Search for the cell housing the specified text and yield its [x, y] center coordinate. 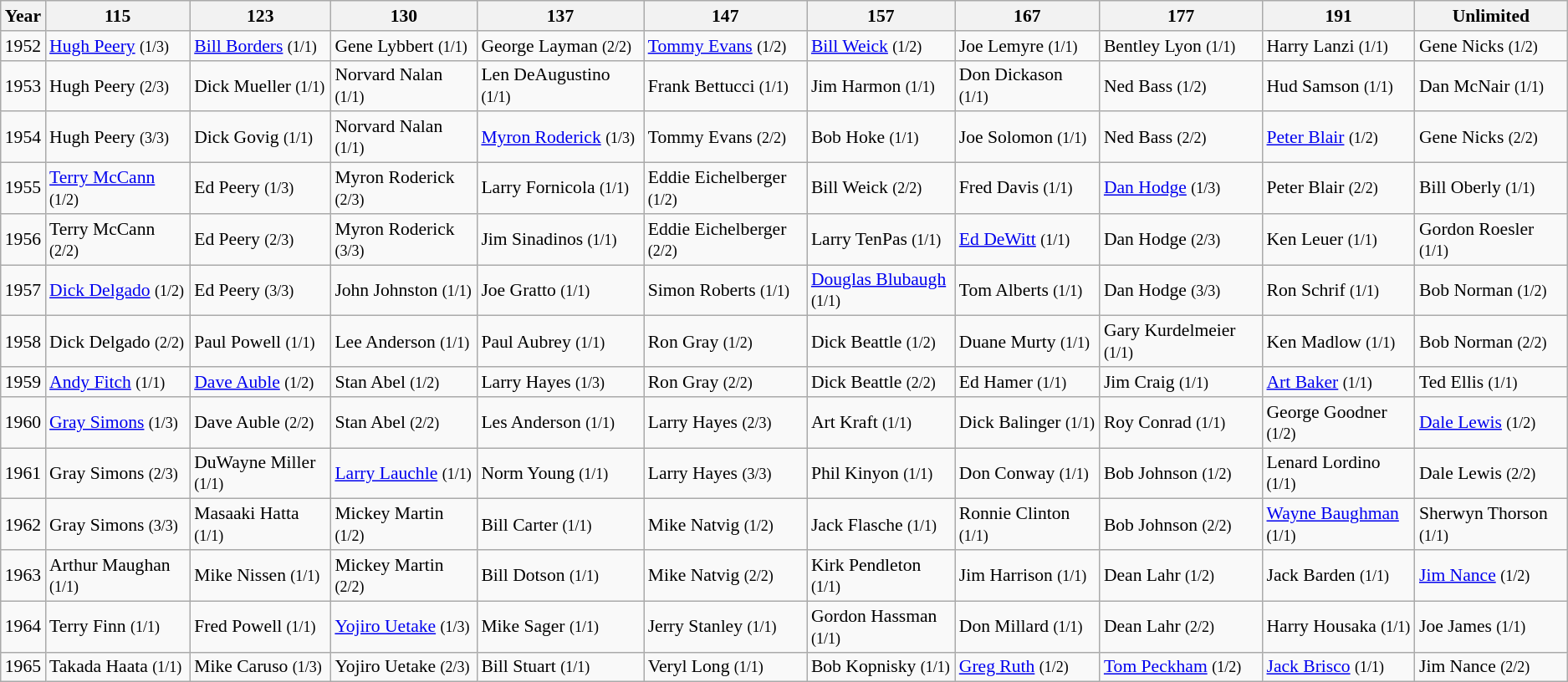
Andy Fitch (1/1) [117, 382]
Ed Peery (3/3) [260, 291]
137 [560, 16]
Mike Caruso (1/3) [260, 667]
Don Conway (1/1) [1027, 473]
DuWayne Miller (1/1) [260, 473]
1953 [23, 85]
Terry McCann (1/2) [117, 189]
123 [260, 16]
Bob Hoke (1/1) [881, 137]
Myron Roderick (3/3) [403, 239]
Ted Ellis (1/1) [1491, 382]
157 [881, 16]
Eddie Eichelberger (2/2) [726, 239]
147 [726, 16]
Fred Powell (1/1) [260, 627]
Lee Anderson (1/1) [403, 341]
Dale Lewis (1/2) [1491, 423]
Arthur Maughan (1/1) [117, 575]
1952 [23, 46]
Les Anderson (1/1) [560, 423]
1956 [23, 239]
Bob Norman (2/2) [1491, 341]
Ronnie Clinton (1/1) [1027, 525]
Jim Nance (1/2) [1491, 575]
Gray Simons (1/3) [117, 423]
Gene Lybbert (1/1) [403, 46]
Ed Peery (1/3) [260, 189]
1954 [23, 137]
Peter Blair (2/2) [1338, 189]
Larry Hayes (2/3) [726, 423]
Tom Alberts (1/1) [1027, 291]
Bob Johnson (1/2) [1181, 473]
Jack Barden (1/1) [1338, 575]
Myron Roderick (1/3) [560, 137]
Joe Lemyre (1/1) [1027, 46]
Gray Simons (3/3) [117, 525]
1963 [23, 575]
Tommy Evans (2/2) [726, 137]
Dale Lewis (2/2) [1491, 473]
Art Baker (1/1) [1338, 382]
Bill Weick (2/2) [881, 189]
Larry Lauchle (1/1) [403, 473]
Joe James (1/1) [1491, 627]
Gary Kurdelmeier (1/1) [1181, 341]
Bob Kopnisky (1/1) [881, 667]
Joe Gratto (1/1) [560, 291]
Dick Delgado (2/2) [117, 341]
Ron Gray (1/2) [726, 341]
1962 [23, 525]
Mike Natvig (1/2) [726, 525]
Ned Bass (2/2) [1181, 137]
Gene Nicks (1/2) [1491, 46]
Fred Davis (1/1) [1027, 189]
Bentley Lyon (1/1) [1181, 46]
Terry McCann (2/2) [117, 239]
Mickey Martin (2/2) [403, 575]
Dean Lahr (2/2) [1181, 627]
Dick Beattle (1/2) [881, 341]
Larry Hayes (3/3) [726, 473]
Jim Nance (2/2) [1491, 667]
Harry Housaka (1/1) [1338, 627]
Gordon Roesler (1/1) [1491, 239]
130 [403, 16]
Bob Johnson (2/2) [1181, 525]
Ron Gray (2/2) [726, 382]
Jim Craig (1/1) [1181, 382]
Paul Powell (1/1) [260, 341]
Dean Lahr (1/2) [1181, 575]
Ron Schrif (1/1) [1338, 291]
Duane Murty (1/1) [1027, 341]
Kirk Pendleton (1/1) [881, 575]
Larry TenPas (1/1) [881, 239]
Bill Borders (1/1) [260, 46]
Jim Harmon (1/1) [881, 85]
Larry Fornicola (1/1) [560, 189]
167 [1027, 16]
Douglas Blubaugh (1/1) [881, 291]
Yojiro Uetake (1/3) [403, 627]
Veryl Long (1/1) [726, 667]
Dick Balinger (1/1) [1027, 423]
Ed Hamer (1/1) [1027, 382]
Tommy Evans (1/2) [726, 46]
Bill Stuart (1/1) [560, 667]
Mike Nissen (1/1) [260, 575]
115 [117, 16]
Dan Hodge (3/3) [1181, 291]
Ned Bass (1/2) [1181, 85]
Jerry Stanley (1/1) [726, 627]
Simon Roberts (1/1) [726, 291]
Tom Peckham (1/2) [1181, 667]
1955 [23, 189]
Masaaki Hatta (1/1) [260, 525]
Paul Aubrey (1/1) [560, 341]
Myron Roderick (2/3) [403, 189]
Ken Leuer (1/1) [1338, 239]
Dick Mueller (1/1) [260, 85]
Ed DeWitt (1/1) [1027, 239]
Bill Oberly (1/1) [1491, 189]
Hugh Peery (1/3) [117, 46]
Wayne Baughman (1/1) [1338, 525]
Dan Hodge (1/3) [1181, 189]
Bill Weick (1/2) [881, 46]
Bill Carter (1/1) [560, 525]
Bill Dotson (1/1) [560, 575]
Dan McNair (1/1) [1491, 85]
1965 [23, 667]
Dave Auble (2/2) [260, 423]
Jack Flasche (1/1) [881, 525]
John Johnston (1/1) [403, 291]
1960 [23, 423]
Mickey Martin (1/2) [403, 525]
191 [1338, 16]
1957 [23, 291]
Len DeAugustino (1/1) [560, 85]
Roy Conrad (1/1) [1181, 423]
Gray Simons (2/3) [117, 473]
Hud Samson (1/1) [1338, 85]
Takada Haata (1/1) [117, 667]
Gene Nicks (2/2) [1491, 137]
Ken Madlow (1/1) [1338, 341]
George Layman (2/2) [560, 46]
Don Dickason (1/1) [1027, 85]
Sherwyn Thorson (1/1) [1491, 525]
Year [23, 16]
Stan Abel (2/2) [403, 423]
Ed Peery (2/3) [260, 239]
Dick Delgado (1/2) [117, 291]
Yojiro Uetake (2/3) [403, 667]
Hugh Peery (2/3) [117, 85]
George Goodner (1/2) [1338, 423]
1958 [23, 341]
Frank Bettucci (1/1) [726, 85]
Norm Young (1/1) [560, 473]
177 [1181, 16]
1964 [23, 627]
Terry Finn (1/1) [117, 627]
Lenard Lordino (1/1) [1338, 473]
Stan Abel (1/2) [403, 382]
Dave Auble (1/2) [260, 382]
Unlimited [1491, 16]
Bob Norman (1/2) [1491, 291]
Greg Ruth (1/2) [1027, 667]
Dick Govig (1/1) [260, 137]
Art Kraft (1/1) [881, 423]
Eddie Eichelberger (1/2) [726, 189]
Gordon Hassman (1/1) [881, 627]
Dick Beattle (2/2) [881, 382]
Hugh Peery (3/3) [117, 137]
Larry Hayes (1/3) [560, 382]
1961 [23, 473]
Dan Hodge (2/3) [1181, 239]
Don Millard (1/1) [1027, 627]
Jim Sinadinos (1/1) [560, 239]
Harry Lanzi (1/1) [1338, 46]
1959 [23, 382]
Peter Blair (1/2) [1338, 137]
Jack Brisco (1/1) [1338, 667]
Mike Natvig (2/2) [726, 575]
Jim Harrison (1/1) [1027, 575]
Phil Kinyon (1/1) [881, 473]
Mike Sager (1/1) [560, 627]
Joe Solomon (1/1) [1027, 137]
